Return the (x, y) coordinate for the center point of the cell that contains the specified text.  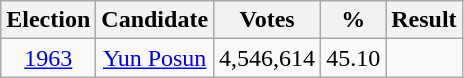
% (354, 20)
45.10 (354, 58)
1963 (48, 58)
Candidate (155, 20)
Election (48, 20)
Result (424, 20)
4,546,614 (268, 58)
Yun Posun (155, 58)
Votes (268, 20)
